Identify which cell holds the provided text, then report its (x, y) central coordinate. 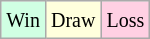
Draw (72, 20)
Loss (126, 20)
Win (24, 20)
